Pinpoint the cell where the given text exists, returning its (x, y) midpoint coordinate. 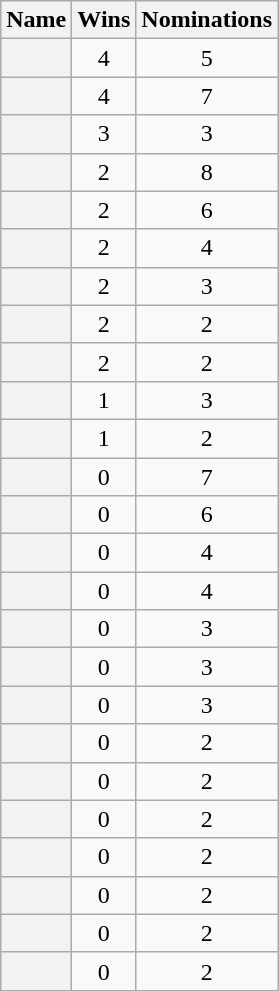
8 (207, 172)
Wins (104, 20)
5 (207, 58)
Name (36, 20)
Nominations (207, 20)
